Pinpoint the cell where the given text exists, returning its [x, y] midpoint coordinate. 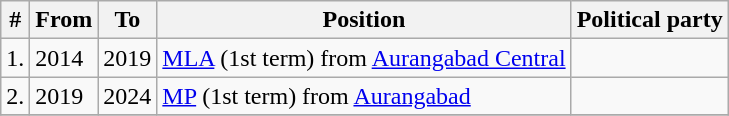
2014 [64, 58]
2024 [128, 96]
From [64, 20]
Political party [650, 20]
2. [16, 96]
# [16, 20]
1. [16, 58]
MLA (1st term) from Aurangabad Central [364, 58]
MP (1st term) from Aurangabad [364, 96]
To [128, 20]
Position [364, 20]
